Scan for the cell matching the given text and deliver its [x, y] coordinate at center. 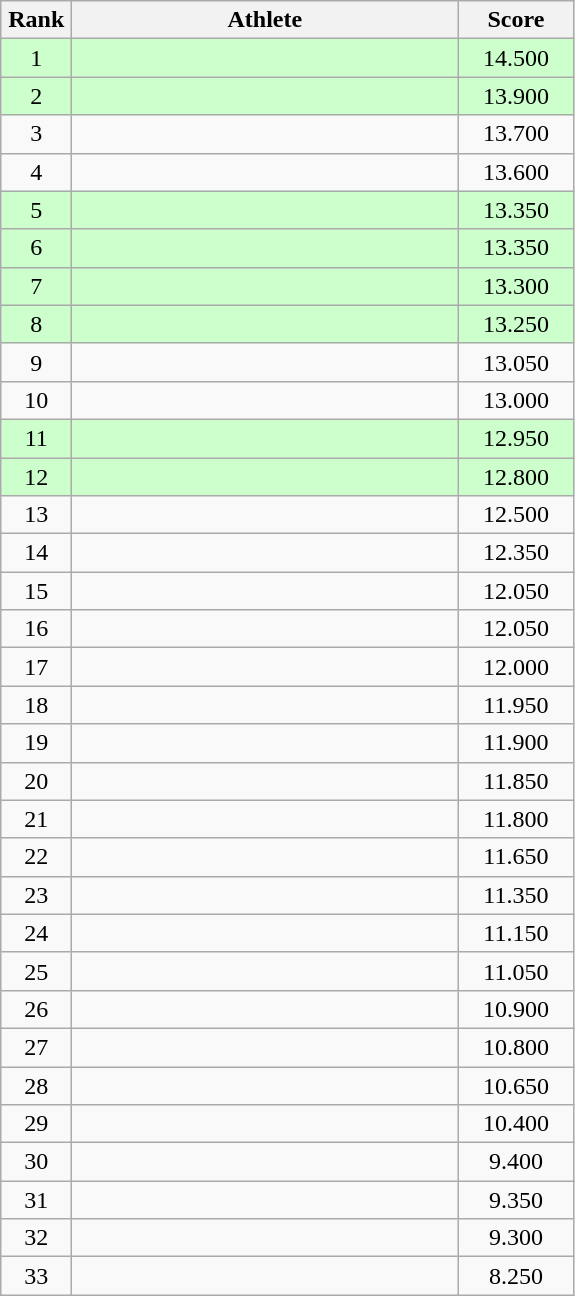
9.350 [516, 1200]
32 [36, 1238]
5 [36, 210]
4 [36, 172]
11.800 [516, 819]
3 [36, 134]
19 [36, 743]
16 [36, 629]
11.650 [516, 857]
23 [36, 895]
20 [36, 781]
15 [36, 591]
17 [36, 667]
28 [36, 1085]
22 [36, 857]
13.700 [516, 134]
Athlete [265, 20]
10.400 [516, 1124]
11.900 [516, 743]
13.050 [516, 362]
Rank [36, 20]
8.250 [516, 1276]
12 [36, 477]
11.350 [516, 895]
12.800 [516, 477]
12.350 [516, 553]
9.300 [516, 1238]
11.050 [516, 971]
2 [36, 96]
30 [36, 1162]
8 [36, 324]
13.300 [516, 286]
1 [36, 58]
6 [36, 248]
13 [36, 515]
10.800 [516, 1047]
10.900 [516, 1009]
29 [36, 1124]
9.400 [516, 1162]
13.250 [516, 324]
12.000 [516, 667]
11 [36, 438]
14 [36, 553]
11.150 [516, 933]
24 [36, 933]
18 [36, 705]
26 [36, 1009]
13.000 [516, 400]
Score [516, 20]
10.650 [516, 1085]
31 [36, 1200]
7 [36, 286]
33 [36, 1276]
11.950 [516, 705]
25 [36, 971]
11.850 [516, 781]
10 [36, 400]
12.950 [516, 438]
9 [36, 362]
13.900 [516, 96]
13.600 [516, 172]
12.500 [516, 515]
21 [36, 819]
27 [36, 1047]
14.500 [516, 58]
